Output the (X, Y) coordinate of the center of the cell containing the given text.  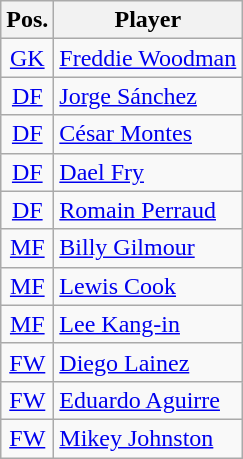
Player (148, 20)
Pos. (28, 20)
César Montes (148, 134)
Eduardo Aguirre (148, 400)
Billy Gilmour (148, 248)
Diego Lainez (148, 362)
Freddie Woodman (148, 58)
Dael Fry (148, 172)
Mikey Johnston (148, 438)
Jorge Sánchez (148, 96)
GK (28, 58)
Romain Perraud (148, 210)
Lewis Cook (148, 286)
Lee Kang-in (148, 324)
